Search for the cell housing the specified text and yield its [X, Y] center coordinate. 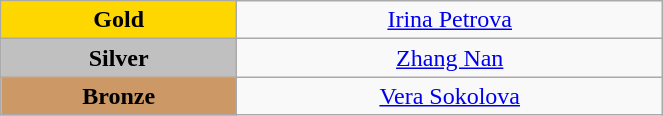
Vera Sokolova [450, 96]
Zhang Nan [450, 58]
Bronze [119, 96]
Silver [119, 58]
Gold [119, 20]
Irina Petrova [450, 20]
